Return the [x, y] coordinate for the center point of the cell that contains the specified text.  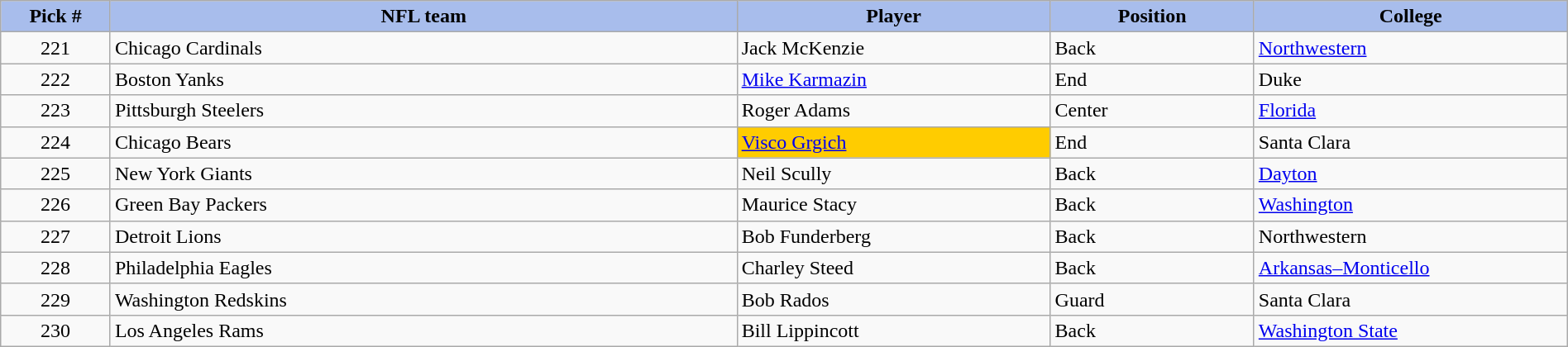
225 [56, 173]
Player [893, 17]
224 [56, 142]
Duke [1411, 79]
Pittsburgh Steelers [423, 111]
Visco Grgich [893, 142]
Bill Lippincott [893, 330]
New York Giants [423, 173]
Neil Scully [893, 173]
Jack McKenzie [893, 48]
College [1411, 17]
Roger Adams [893, 111]
230 [56, 330]
222 [56, 79]
Pick # [56, 17]
Detroit Lions [423, 236]
223 [56, 111]
Washington Redskins [423, 299]
Washington State [1411, 330]
Philadelphia Eagles [423, 268]
Maurice Stacy [893, 205]
Washington [1411, 205]
Bob Funderberg [893, 236]
229 [56, 299]
Boston Yanks [423, 79]
227 [56, 236]
NFL team [423, 17]
Green Bay Packers [423, 205]
226 [56, 205]
Bob Rados [893, 299]
Chicago Bears [423, 142]
Florida [1411, 111]
Charley Steed [893, 268]
Dayton [1411, 173]
228 [56, 268]
Chicago Cardinals [423, 48]
221 [56, 48]
Guard [1152, 299]
Los Angeles Rams [423, 330]
Arkansas–Monticello [1411, 268]
Center [1152, 111]
Position [1152, 17]
Mike Karmazin [893, 79]
